Capture the cell that displays the provided text and extract its (x, y) central coordinate. 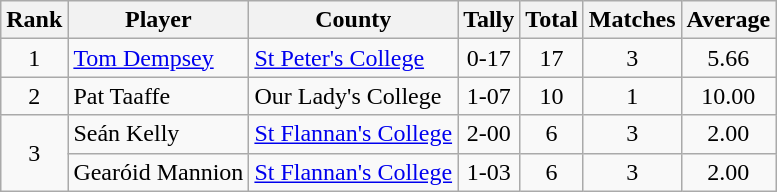
Rank (34, 20)
1-07 (489, 96)
Our Lady's College (354, 96)
Total (552, 20)
Pat Taaffe (158, 96)
Player (158, 20)
5.66 (728, 58)
Tom Dempsey (158, 58)
10 (552, 96)
Matches (632, 20)
Average (728, 20)
10.00 (728, 96)
St Peter's College (354, 58)
Tally (489, 20)
17 (552, 58)
County (354, 20)
Seán Kelly (158, 134)
1-03 (489, 172)
0-17 (489, 58)
2 (34, 96)
Gearóid Mannion (158, 172)
2-00 (489, 134)
